Capture the cell that displays the provided text and extract its (x, y) central coordinate. 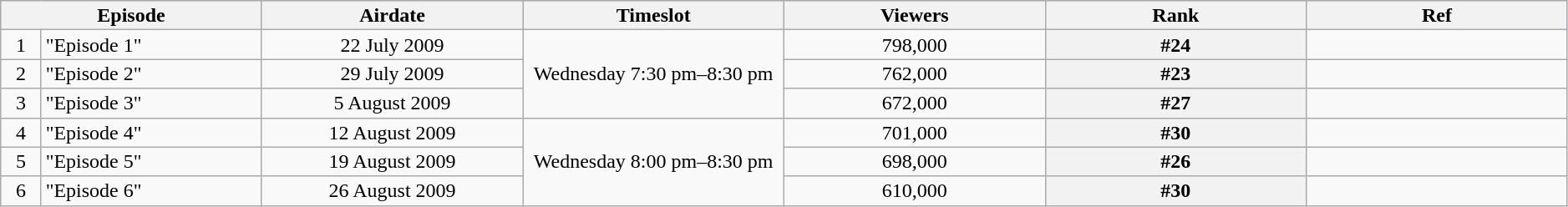
Episode (132, 15)
6 (21, 190)
798,000 (914, 45)
2 (21, 73)
3 (21, 103)
"Episode 1" (151, 45)
698,000 (914, 162)
12 August 2009 (393, 132)
26 August 2009 (393, 190)
1 (21, 45)
29 July 2009 (393, 73)
762,000 (914, 73)
#24 (1176, 45)
610,000 (914, 190)
Wednesday 8:00 pm–8:30 pm (653, 162)
672,000 (914, 103)
"Episode 2" (151, 73)
#26 (1176, 162)
19 August 2009 (393, 162)
Rank (1176, 15)
701,000 (914, 132)
Wednesday 7:30 pm–8:30 pm (653, 73)
Airdate (393, 15)
"Episode 4" (151, 132)
#27 (1176, 103)
Viewers (914, 15)
4 (21, 132)
5 (21, 162)
"Episode 6" (151, 190)
5 August 2009 (393, 103)
#23 (1176, 73)
Timeslot (653, 15)
Ref (1437, 15)
22 July 2009 (393, 45)
"Episode 3" (151, 103)
"Episode 5" (151, 162)
